Provide the [x, y] coordinate of the cell's center where the given text is located.  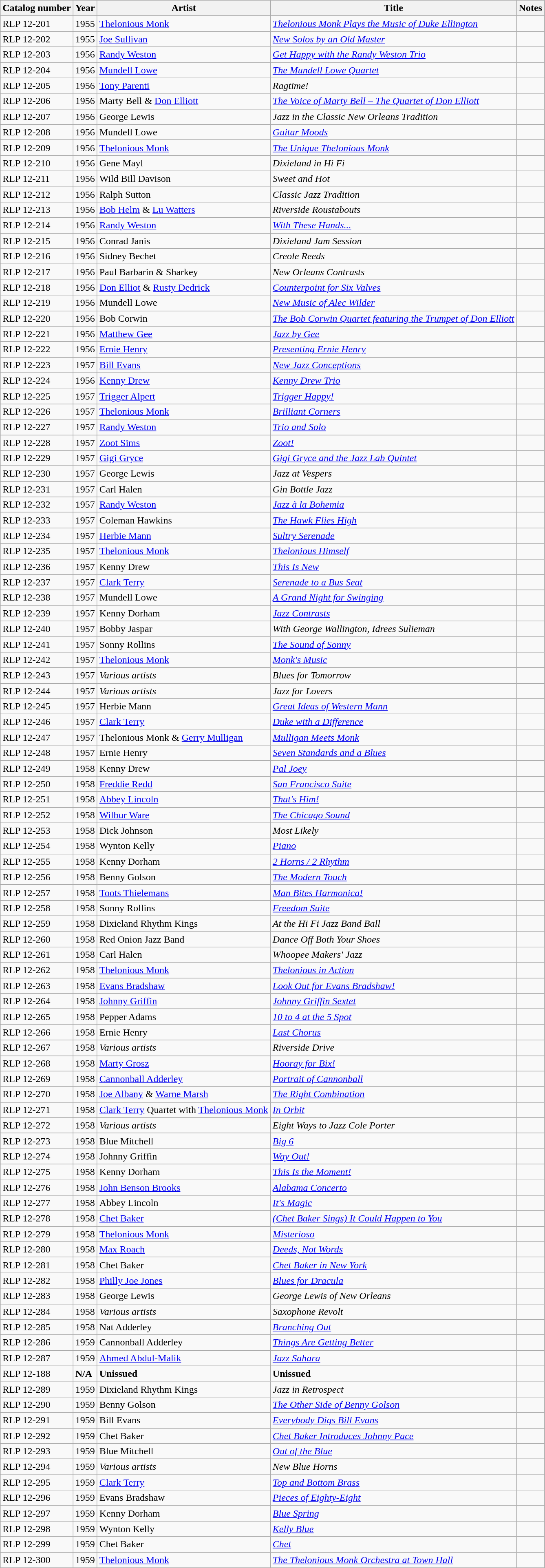
RLP 12-242 [37, 660]
New Jazz Conceptions [393, 365]
This Is the Moment! [393, 1172]
RLP 12-287 [37, 1358]
Trigger Happy! [393, 396]
The Other Side of Benny Golson [393, 1405]
Notes [530, 8]
RLP 12-252 [37, 815]
Guitar Moods [393, 132]
RLP 12-297 [37, 1513]
Joe Albany & Warne Marsh [183, 1094]
Thelonious Himself [393, 551]
Blues for Dracula [393, 1281]
RLP 12-257 [37, 892]
10 to 4 at the 5 Spot [393, 1017]
Eight Ways to Jazz Cole Porter [393, 1125]
Presenting Ernie Henry [393, 349]
Look Out for Evans Bradshaw! [393, 986]
RLP 12-237 [37, 582]
RLP 12-265 [37, 1017]
Riverside Drive [393, 1048]
RLP 12-214 [37, 225]
RLP 12-188 [37, 1374]
RLP 12-245 [37, 707]
Don Elliot & Rusty Dedrick [183, 287]
Zoot! [393, 442]
New Music of Alec Wilder [393, 303]
Riverside Roustabouts [393, 210]
Seven Standards and a Blues [393, 753]
Kenny Drew Trio [393, 380]
Coleman Hawkins [183, 520]
San Francisco Suite [393, 784]
Bob Helm & Lu Watters [183, 210]
Everybody Digs Bill Evans [393, 1420]
Branching Out [393, 1327]
Great Ideas of Western Mann [393, 707]
Bob Corwin [183, 318]
RLP 12-253 [37, 830]
Monk's Music [393, 660]
RLP 12-263 [37, 986]
It's Magic [393, 1203]
Pieces of Eighty-Eight [393, 1498]
Toots Thielemans [183, 892]
Freedom Suite [393, 908]
RLP 12-240 [37, 629]
RLP 12-285 [37, 1327]
Joe Sullivan [183, 39]
New Solos by an Old Master [393, 39]
John Benson Brooks [183, 1188]
RLP 12-289 [37, 1389]
Freddie Redd [183, 784]
RLP 12-280 [37, 1250]
Hooray for Bix! [393, 1063]
Whoopee Makers' Jazz [393, 955]
RLP 12-293 [37, 1451]
Johnny Griffin Sextet [393, 1001]
George Lewis of New Orleans [393, 1296]
RLP 12-212 [37, 194]
RLP 12-259 [37, 923]
Most Likely [393, 830]
RLP 12-226 [37, 411]
RLP 12-239 [37, 613]
The Thelonious Monk Orchestra at Town Hall [393, 1560]
Saxophone Revolt [393, 1312]
The Mundell Lowe Quartet [393, 70]
RLP 12-211 [37, 179]
RLP 12-273 [37, 1141]
RLP 12-216 [37, 256]
RLP 12-274 [37, 1156]
This Is New [393, 567]
RLP 12-291 [37, 1420]
RLP 12-202 [37, 39]
RLP 12-225 [37, 396]
RLP 12-231 [37, 489]
RLP 12-230 [37, 474]
Chet Baker Introduces Johnny Pace [393, 1435]
RLP 12-217 [37, 272]
Jazz at Vespers [393, 474]
Nat Adderley [183, 1327]
New Blue Horns [393, 1467]
Paul Barbarin & Sharkey [183, 272]
Thelonious Monk Plays the Music of Duke Ellington [393, 24]
Blue Spring [393, 1513]
RLP 12-209 [37, 148]
2 Horns / 2 Rhythm [393, 861]
RLP 12-205 [37, 86]
Red Onion Jazz Band [183, 939]
Last Chorus [393, 1032]
Jazz Contrasts [393, 613]
Conrad Janis [183, 241]
The Bob Corwin Quartet featuring the Trumpet of Don Elliott [393, 318]
RLP 12-299 [37, 1544]
RLP 12-276 [37, 1188]
RLP 12-272 [37, 1125]
RLP 12-203 [37, 55]
RLP 12-204 [37, 70]
Philly Joe Jones [183, 1281]
Ragtime! [393, 86]
Clark Terry Quartet with Thelonious Monk [183, 1110]
The Hawk Flies High [393, 520]
RLP 12-298 [37, 1529]
The Chicago Sound [393, 815]
Matthew Gee [183, 334]
Max Roach [183, 1250]
Gene Mayl [183, 163]
RLP 12-219 [37, 303]
Piano [393, 846]
RLP 12-264 [37, 1001]
Alabama Concerto [393, 1188]
RLP 12-266 [37, 1032]
Big 6 [393, 1141]
RLP 12-233 [37, 520]
Title [393, 8]
RLP 12-278 [37, 1219]
Mulligan Meets Monk [393, 738]
That's Him! [393, 799]
Wilbur Ware [183, 815]
Bobby Jaspar [183, 629]
The Voice of Marty Bell – The Quartet of Don Elliott [393, 101]
RLP 12-229 [37, 458]
N/A [85, 1374]
RLP 12-208 [37, 132]
Dixieland Jam Session [393, 241]
Pal Joey [393, 769]
Zoot Sims [183, 442]
Brilliant Corners [393, 411]
Marty Grosz [183, 1063]
Pepper Adams [183, 1017]
RLP 12-235 [37, 551]
(Chet Baker Sings) It Could Happen to You [393, 1219]
Ralph Sutton [183, 194]
Blues for Tomorrow [393, 675]
Portrait of Cannonball [393, 1079]
RLP 12-215 [37, 241]
RLP 12-227 [37, 427]
Top and Bottom Brass [393, 1482]
Catalog number [37, 8]
RLP 12-256 [37, 877]
Out of the Blue [393, 1451]
RLP 12-247 [37, 738]
RLP 12-207 [37, 117]
RLP 12-249 [37, 769]
Year [85, 8]
RLP 12-270 [37, 1094]
Jazz by Gee [393, 334]
RLP 12-222 [37, 349]
Duke with a Difference [393, 722]
RLP 12-262 [37, 970]
RLP 12-251 [37, 799]
RLP 12-292 [37, 1435]
Tony Parenti [183, 86]
RLP 12-260 [37, 939]
Trigger Alpert [183, 396]
Gigi Gryce [183, 458]
Dance Off Both Your Shoes [393, 939]
RLP 12-238 [37, 598]
RLP 12-224 [37, 380]
RLP 12-258 [37, 908]
Classic Jazz Tradition [393, 194]
Marty Bell & Don Elliott [183, 101]
RLP 12-283 [37, 1296]
RLP 12-275 [37, 1172]
RLP 12-290 [37, 1405]
Chet Baker in New York [393, 1265]
With George Wallington, Idrees Sulieman [393, 629]
RLP 12-243 [37, 675]
Sidney Bechet [183, 256]
A Grand Night for Swinging [393, 598]
Jazz Sahara [393, 1358]
Get Happy with the Randy Weston Trio [393, 55]
The Modern Touch [393, 877]
Man Bites Harmonica! [393, 892]
Ahmed Abdul-Malik [183, 1358]
RLP 12-244 [37, 691]
RLP 12-218 [37, 287]
Jazz for Lovers [393, 691]
Dick Johnson [183, 830]
In Orbit [393, 1110]
RLP 12-268 [37, 1063]
RLP 12-220 [37, 318]
Jazz à la Bohemia [393, 505]
RLP 12-234 [37, 536]
RLP 12-201 [37, 24]
RLP 12-281 [37, 1265]
Gin Bottle Jazz [393, 489]
Sweet and Hot [393, 179]
Thelonious Monk & Gerry Mulligan [183, 738]
RLP 12-248 [37, 753]
RLP 12-232 [37, 505]
RLP 12-294 [37, 1467]
RLP 12-246 [37, 722]
RLP 12-255 [37, 861]
RLP 12-277 [37, 1203]
RLP 12-296 [37, 1498]
Deeds, Not Words [393, 1250]
Trio and Solo [393, 427]
At the Hi Fi Jazz Band Ball [393, 923]
RLP 12-250 [37, 784]
Chet [393, 1544]
The Right Combination [393, 1094]
RLP 12-228 [37, 442]
RLP 12-300 [37, 1560]
Misterioso [393, 1234]
RLP 12-221 [37, 334]
Sultry Serenade [393, 536]
RLP 12-261 [37, 955]
RLP 12-284 [37, 1312]
RLP 12-241 [37, 644]
RLP 12-206 [37, 101]
RLP 12-223 [37, 365]
Kelly Blue [393, 1529]
RLP 12-210 [37, 163]
Things Are Getting Better [393, 1343]
RLP 12-236 [37, 567]
New Orleans Contrasts [393, 272]
RLP 12-279 [37, 1234]
RLP 12-269 [37, 1079]
RLP 12-254 [37, 846]
Creole Reeds [393, 256]
RLP 12-267 [37, 1048]
RLP 12-286 [37, 1343]
Wild Bill Davison [183, 179]
Dixieland in Hi Fi [393, 163]
Counterpoint for Six Valves [393, 287]
RLP 12-271 [37, 1110]
The Unique Thelonious Monk [393, 148]
Way Out! [393, 1156]
The Sound of Sonny [393, 644]
RLP 12-282 [37, 1281]
Jazz in the Classic New Orleans Tradition [393, 117]
Serenade to a Bus Seat [393, 582]
RLP 12-213 [37, 210]
Artist [183, 8]
Gigi Gryce and the Jazz Lab Quintet [393, 458]
RLP 12-295 [37, 1482]
Thelonious in Action [393, 970]
Jazz in Retrospect [393, 1389]
With These Hands... [393, 225]
